Scan for the cell matching the given text and deliver its (X, Y) coordinate at center. 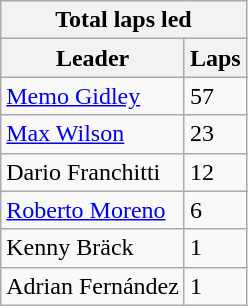
23 (215, 134)
Roberto Moreno (93, 210)
Total laps led (124, 20)
Leader (93, 58)
Max Wilson (93, 134)
Kenny Bräck (93, 248)
Laps (215, 58)
6 (215, 210)
12 (215, 172)
Adrian Fernández (93, 286)
Memo Gidley (93, 96)
57 (215, 96)
Dario Franchitti (93, 172)
